Detect which cell encompasses the target text, then output its (X, Y) center coordinate. 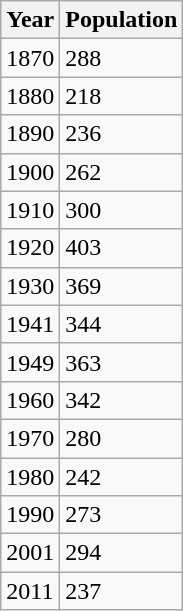
342 (122, 400)
1930 (30, 286)
262 (122, 172)
1920 (30, 248)
1980 (30, 477)
Population (122, 20)
1941 (30, 324)
369 (122, 286)
Year (30, 20)
1870 (30, 58)
2011 (30, 591)
403 (122, 248)
1880 (30, 96)
237 (122, 591)
1900 (30, 172)
363 (122, 362)
1910 (30, 210)
1890 (30, 134)
1960 (30, 400)
242 (122, 477)
1990 (30, 515)
300 (122, 210)
288 (122, 58)
218 (122, 96)
1949 (30, 362)
294 (122, 553)
236 (122, 134)
273 (122, 515)
344 (122, 324)
280 (122, 438)
1970 (30, 438)
2001 (30, 553)
